Locate the cell with the specified text and output its (x, y) center coordinate. 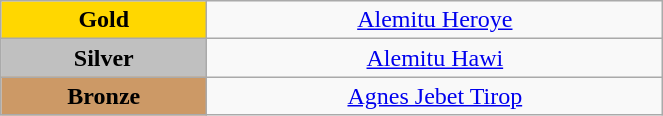
Agnes Jebet Tirop (435, 96)
Gold (104, 20)
Bronze (104, 96)
Alemitu Hawi (435, 58)
Silver (104, 58)
Alemitu Heroye (435, 20)
